Return (x, y) of the center of cell containing provided text 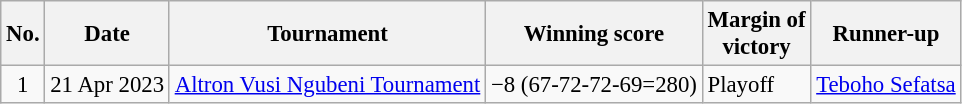
Date (107, 34)
1 (23, 85)
Altron Vusi Ngubeni Tournament (327, 85)
Winning score (594, 34)
No. (23, 34)
Tournament (327, 34)
21 Apr 2023 (107, 85)
Runner-up (886, 34)
Playoff (756, 85)
Teboho Sefatsa (886, 85)
−8 (67-72-72-69=280) (594, 85)
Margin ofvictory (756, 34)
